Scan for the cell matching the given text and deliver its (X, Y) coordinate at center. 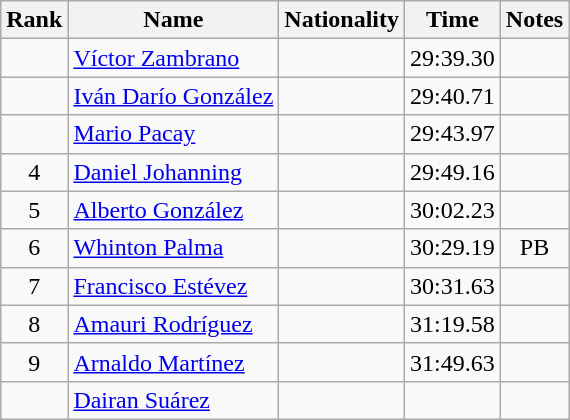
7 (34, 286)
5 (34, 210)
29:39.30 (453, 58)
Amauri Rodríguez (174, 324)
Dairan Suárez (174, 400)
30:29.19 (453, 248)
4 (34, 172)
Notes (534, 20)
PB (534, 248)
Time (453, 20)
Rank (34, 20)
6 (34, 248)
31:19.58 (453, 324)
31:49.63 (453, 362)
9 (34, 362)
Name (174, 20)
Mario Pacay (174, 134)
Iván Darío González (174, 96)
8 (34, 324)
Nationality (342, 20)
29:49.16 (453, 172)
Daniel Johanning (174, 172)
Alberto González (174, 210)
29:40.71 (453, 96)
30:02.23 (453, 210)
30:31.63 (453, 286)
Arnaldo Martínez (174, 362)
Víctor Zambrano (174, 58)
Whinton Palma (174, 248)
Francisco Estévez (174, 286)
29:43.97 (453, 134)
